Return the [x, y] coordinate for the center point of the cell that contains the specified text.  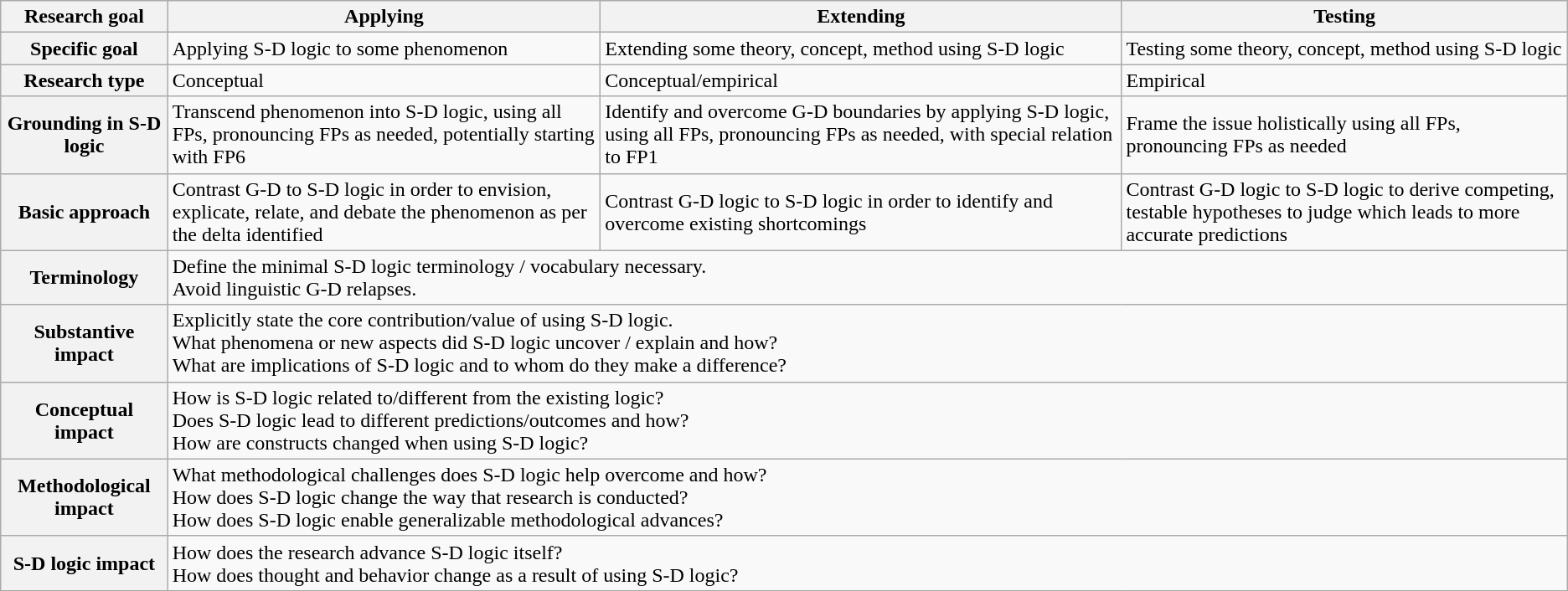
Frame the issue holistically using all FPs, pronouncing FPs as needed [1344, 135]
Extending some theory, concept, method using S-D logic [861, 49]
Terminology [84, 278]
Methodological impact [84, 497]
How does the research advance S-D logic itself? How does thought and behavior change as a result of using S-D logic? [868, 563]
Applying [384, 17]
Applying S-D logic to some phenomenon [384, 49]
Specific goal [84, 49]
S-D logic impact [84, 563]
Grounding in S-D logic [84, 135]
Testing [1344, 17]
Substantive impact [84, 343]
Transcend phenomenon into S-D logic, using all FPs, pronouncing FPs as needed, potentially starting with FP6 [384, 135]
Contrast G-D to S-D logic in order to envision, explicate, relate, and debate the phenomenon as per the delta identified [384, 212]
Identify and overcome G-D boundaries by applying S-D logic, using all FPs, pronouncing FPs as needed, with special relation to FP1 [861, 135]
Conceptual impact [84, 420]
Empirical [1344, 80]
Testing some theory, concept, method using S-D logic [1344, 49]
Define the minimal S-D logic terminology / vocabulary necessary. Avoid linguistic G-D relapses. [868, 278]
Contrast G-D logic to S-D logic to derive competing, testable hypotheses to judge which leads to more accurate predictions [1344, 212]
Basic approach [84, 212]
Conceptual/empirical [861, 80]
Research type [84, 80]
Extending [861, 17]
Contrast G-D logic to S-D logic in order to identify and overcome existing shortcomings [861, 212]
Research goal [84, 17]
Conceptual [384, 80]
